Capture the cell that displays the provided text and extract its [x, y] central coordinate. 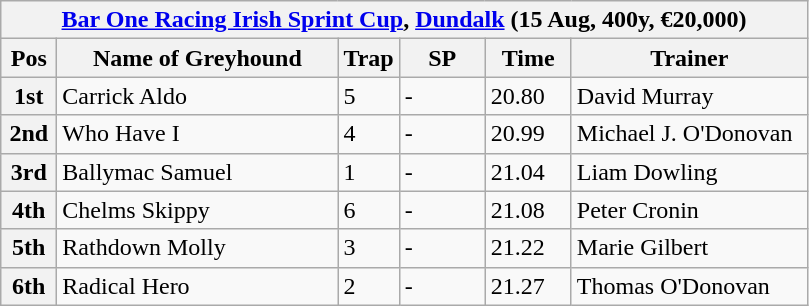
1 [368, 172]
Time [528, 58]
4 [368, 134]
4th [29, 210]
1st [29, 96]
Marie Gilbert [689, 248]
Trainer [689, 58]
3rd [29, 172]
David Murray [689, 96]
2 [368, 286]
Who Have I [198, 134]
Carrick Aldo [198, 96]
6 [368, 210]
5th [29, 248]
6th [29, 286]
21.22 [528, 248]
Rathdown Molly [198, 248]
5 [368, 96]
21.08 [528, 210]
20.80 [528, 96]
20.99 [528, 134]
Radical Hero [198, 286]
Thomas O'Donovan [689, 286]
Bar One Racing Irish Sprint Cup, Dundalk (15 Aug, 400y, €20,000) [404, 20]
Pos [29, 58]
SP [442, 58]
Ballymac Samuel [198, 172]
3 [368, 248]
21.04 [528, 172]
Name of Greyhound [198, 58]
21.27 [528, 286]
Liam Dowling [689, 172]
2nd [29, 134]
Trap [368, 58]
Chelms Skippy [198, 210]
Michael J. O'Donovan [689, 134]
Peter Cronin [689, 210]
